Return (x, y) of the center of cell containing provided text 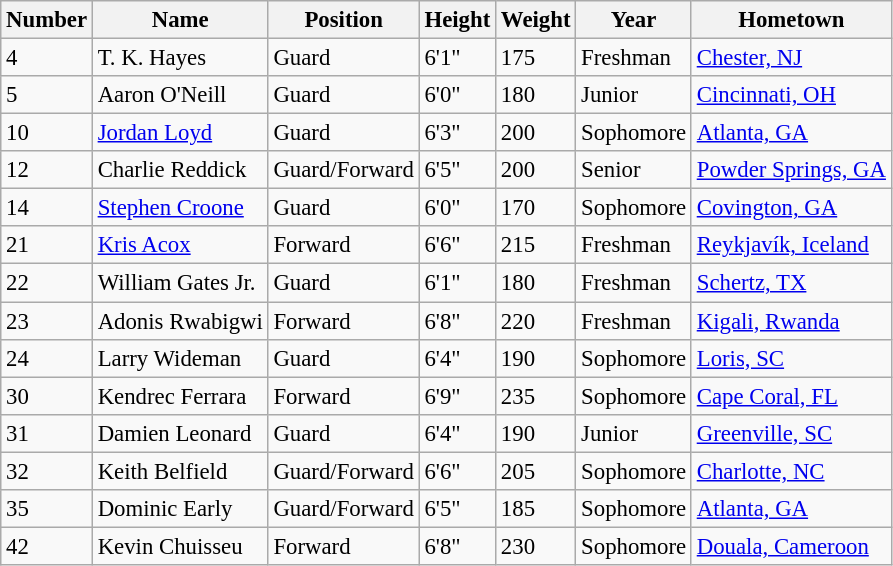
6'9" (457, 396)
Reykjavík, Iceland (791, 245)
Senior (634, 170)
Height (457, 20)
220 (536, 321)
10 (47, 133)
21 (47, 245)
T. K. Hayes (180, 58)
Kevin Chuisseu (180, 546)
William Gates Jr. (180, 283)
235 (536, 396)
14 (47, 208)
Number (47, 20)
Kris Acox (180, 245)
Name (180, 20)
Covington, GA (791, 208)
31 (47, 433)
205 (536, 471)
23 (47, 321)
Jordan Loyd (180, 133)
Cincinnati, OH (791, 95)
Stephen Croone (180, 208)
Loris, SC (791, 358)
Schertz, TX (791, 283)
Dominic Early (180, 509)
Charlie Reddick (180, 170)
Keith Belfield (180, 471)
170 (536, 208)
Kigali, Rwanda (791, 321)
Larry Wideman (180, 358)
Year (634, 20)
Kendrec Ferrara (180, 396)
12 (47, 170)
Douala, Cameroon (791, 546)
4 (47, 58)
35 (47, 509)
Position (344, 20)
Charlotte, NC (791, 471)
Chester, NJ (791, 58)
Weight (536, 20)
Cape Coral, FL (791, 396)
30 (47, 396)
Adonis Rwabigwi (180, 321)
24 (47, 358)
230 (536, 546)
Damien Leonard (180, 433)
Hometown (791, 20)
215 (536, 245)
Powder Springs, GA (791, 170)
6'3" (457, 133)
185 (536, 509)
42 (47, 546)
175 (536, 58)
Aaron O'Neill (180, 95)
Greenville, SC (791, 433)
5 (47, 95)
22 (47, 283)
32 (47, 471)
